For the text-containing cell, return its midpoint in (X, Y) coordinate format. 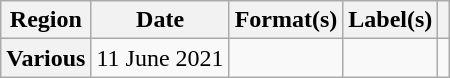
Label(s) (390, 20)
Date (160, 20)
Region (46, 20)
Format(s) (286, 20)
Various (46, 58)
11 June 2021 (160, 58)
